Output the [X, Y] coordinate of the center of the cell containing the given text.  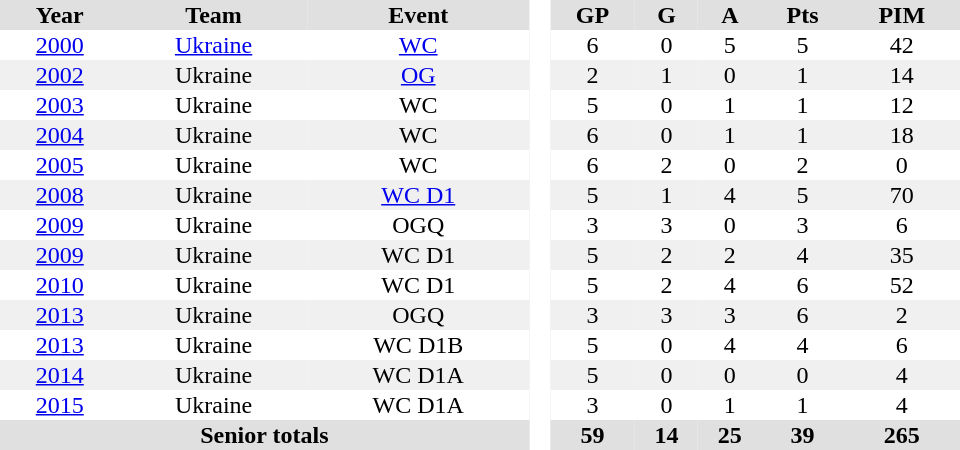
PIM [902, 15]
2005 [60, 165]
A [730, 15]
70 [902, 195]
Year [60, 15]
Pts [802, 15]
2008 [60, 195]
18 [902, 135]
25 [730, 435]
35 [902, 255]
39 [802, 435]
G [666, 15]
2000 [60, 45]
52 [902, 285]
OG [418, 75]
2002 [60, 75]
2004 [60, 135]
12 [902, 105]
GP [592, 15]
59 [592, 435]
265 [902, 435]
2014 [60, 375]
Event [418, 15]
Senior totals [264, 435]
2010 [60, 285]
WC D1B [418, 345]
2003 [60, 105]
42 [902, 45]
Team [214, 15]
2015 [60, 405]
